Provide the (x, y) coordinate of the cell's center where the given text is located.  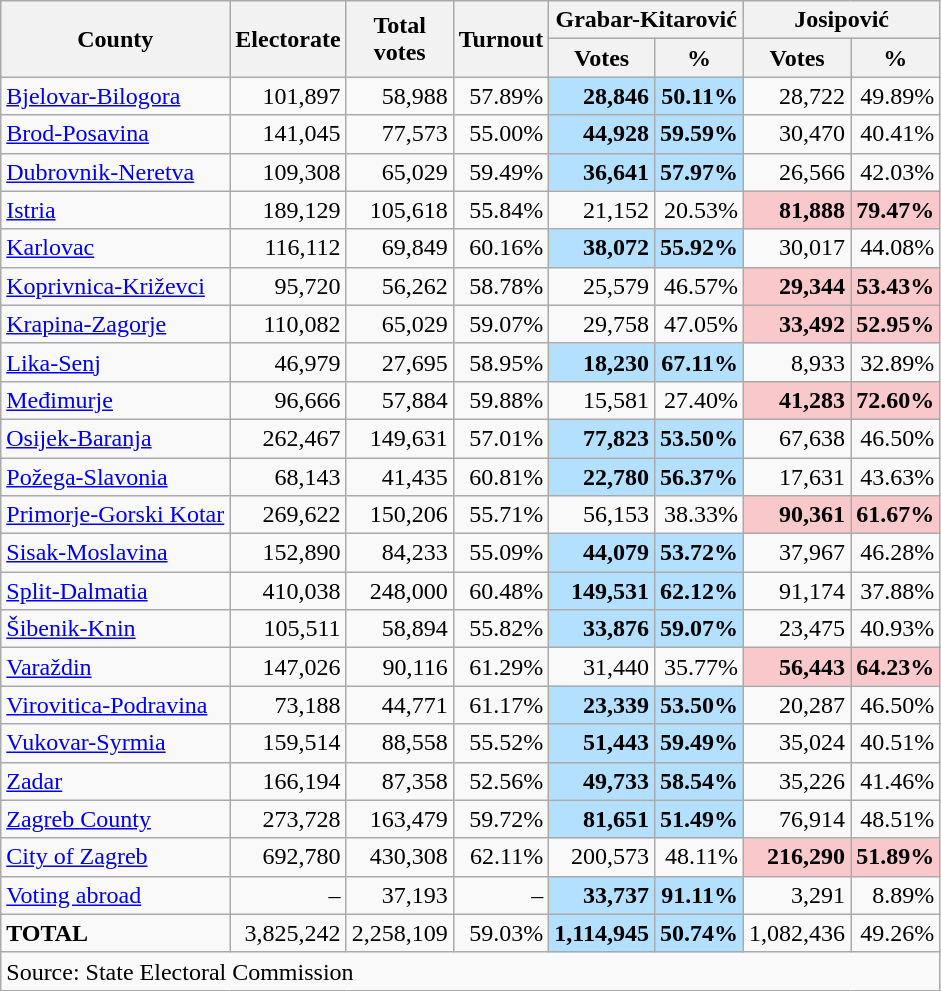
57.01% (501, 438)
33,737 (602, 895)
TOTAL (116, 933)
57.89% (501, 96)
46,979 (288, 362)
3,291 (798, 895)
38.33% (698, 515)
36,641 (602, 172)
25,579 (602, 286)
42.03% (896, 172)
56,443 (798, 667)
58.95% (501, 362)
18,230 (602, 362)
44,928 (602, 134)
33,876 (602, 629)
55.71% (501, 515)
58.54% (698, 781)
Split-Dalmatia (116, 591)
61.29% (501, 667)
41,283 (798, 400)
52.95% (896, 324)
149,531 (602, 591)
269,622 (288, 515)
2,258,109 (400, 933)
City of Zagreb (116, 857)
105,618 (400, 210)
58,988 (400, 96)
23,475 (798, 629)
37,193 (400, 895)
40.51% (896, 743)
105,511 (288, 629)
Source: State Electoral Commission (470, 971)
56,153 (602, 515)
21,152 (602, 210)
109,308 (288, 172)
57,884 (400, 400)
27,695 (400, 362)
Dubrovnik-Neretva (116, 172)
30,470 (798, 134)
Totalvotes (400, 39)
64.23% (896, 667)
61.17% (501, 705)
52.56% (501, 781)
17,631 (798, 477)
430,308 (400, 857)
41.46% (896, 781)
57.97% (698, 172)
33,492 (798, 324)
88,558 (400, 743)
47.05% (698, 324)
Šibenik-Knin (116, 629)
Electorate (288, 39)
44.08% (896, 248)
55.84% (501, 210)
49,733 (602, 781)
51,443 (602, 743)
48.11% (698, 857)
Josipović (842, 20)
96,666 (288, 400)
27.40% (698, 400)
46.57% (698, 286)
44,771 (400, 705)
35,226 (798, 781)
8.89% (896, 895)
68,143 (288, 477)
152,890 (288, 553)
60.16% (501, 248)
31,440 (602, 667)
91.11% (698, 895)
110,082 (288, 324)
43.63% (896, 477)
37.88% (896, 591)
1,082,436 (798, 933)
40.93% (896, 629)
55.82% (501, 629)
Zagreb County (116, 819)
189,129 (288, 210)
Zadar (116, 781)
23,339 (602, 705)
Primorje-Gorski Kotar (116, 515)
56,262 (400, 286)
Sisak-Moslavina (116, 553)
Karlovac (116, 248)
Voting abroad (116, 895)
37,967 (798, 553)
69,849 (400, 248)
30,017 (798, 248)
81,651 (602, 819)
59.03% (501, 933)
87,358 (400, 781)
40.41% (896, 134)
77,573 (400, 134)
53.43% (896, 286)
Koprivnica-Križevci (116, 286)
Bjelovar-Bilogora (116, 96)
Osijek-Baranja (116, 438)
20.53% (698, 210)
15,581 (602, 400)
273,728 (288, 819)
Virovitica-Podravina (116, 705)
26,566 (798, 172)
Istria (116, 210)
410,038 (288, 591)
150,206 (400, 515)
61.67% (896, 515)
79.47% (896, 210)
Lika-Senj (116, 362)
56.37% (698, 477)
60.81% (501, 477)
Brod-Posavina (116, 134)
1,114,945 (602, 933)
55.52% (501, 743)
49.26% (896, 933)
95,720 (288, 286)
60.48% (501, 591)
49.89% (896, 96)
29,344 (798, 286)
73,188 (288, 705)
67,638 (798, 438)
51.89% (896, 857)
Vukovar-Syrmia (116, 743)
Krapina-Zagorje (116, 324)
55.92% (698, 248)
Varaždin (116, 667)
32.89% (896, 362)
166,194 (288, 781)
28,846 (602, 96)
262,467 (288, 438)
22,780 (602, 477)
50.11% (698, 96)
91,174 (798, 591)
Grabar-Kitarović (646, 20)
35,024 (798, 743)
48.51% (896, 819)
141,045 (288, 134)
51.49% (698, 819)
84,233 (400, 553)
Međimurje (116, 400)
72.60% (896, 400)
159,514 (288, 743)
59.88% (501, 400)
62.12% (698, 591)
67.11% (698, 362)
50.74% (698, 933)
200,573 (602, 857)
Požega-Slavonia (116, 477)
20,287 (798, 705)
55.00% (501, 134)
55.09% (501, 553)
38,072 (602, 248)
59.59% (698, 134)
90,361 (798, 515)
41,435 (400, 477)
90,116 (400, 667)
77,823 (602, 438)
29,758 (602, 324)
62.11% (501, 857)
248,000 (400, 591)
81,888 (798, 210)
76,914 (798, 819)
35.77% (698, 667)
101,897 (288, 96)
149,631 (400, 438)
County (116, 39)
116,112 (288, 248)
58.78% (501, 286)
8,933 (798, 362)
44,079 (602, 553)
163,479 (400, 819)
53.72% (698, 553)
59.72% (501, 819)
58,894 (400, 629)
147,026 (288, 667)
3,825,242 (288, 933)
216,290 (798, 857)
Turnout (501, 39)
28,722 (798, 96)
46.28% (896, 553)
692,780 (288, 857)
